For the text-containing cell, return its midpoint in (x, y) coordinate format. 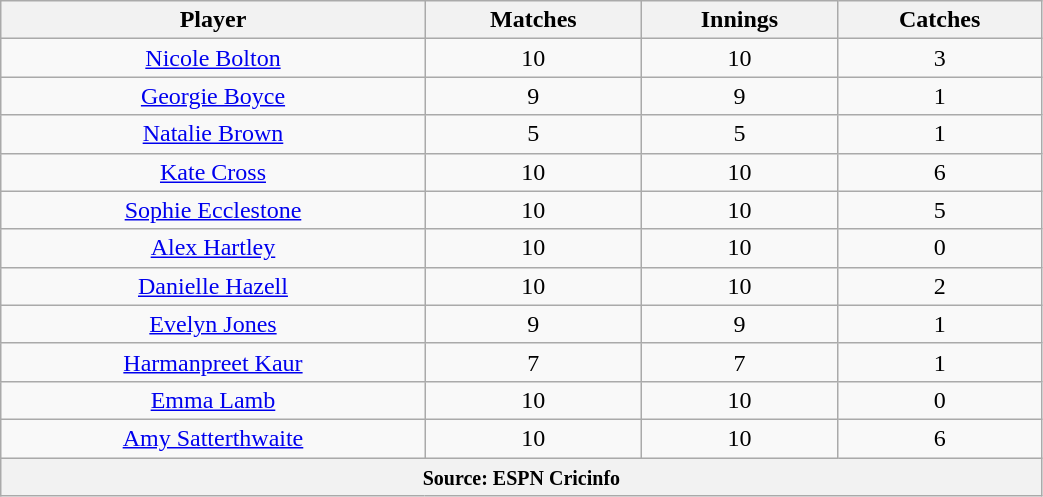
2 (940, 286)
3 (940, 58)
Sophie Ecclestone (213, 210)
Source: ESPN Cricinfo (522, 477)
Matches (533, 20)
Amy Satterthwaite (213, 438)
Natalie Brown (213, 134)
Georgie Boyce (213, 96)
Alex Hartley (213, 248)
Danielle Hazell (213, 286)
Kate Cross (213, 172)
Harmanpreet Kaur (213, 362)
Evelyn Jones (213, 324)
Nicole Bolton (213, 58)
Emma Lamb (213, 400)
Innings (740, 20)
Player (213, 20)
Catches (940, 20)
